Return the [x, y] coordinate for the center point of the cell that contains the specified text.  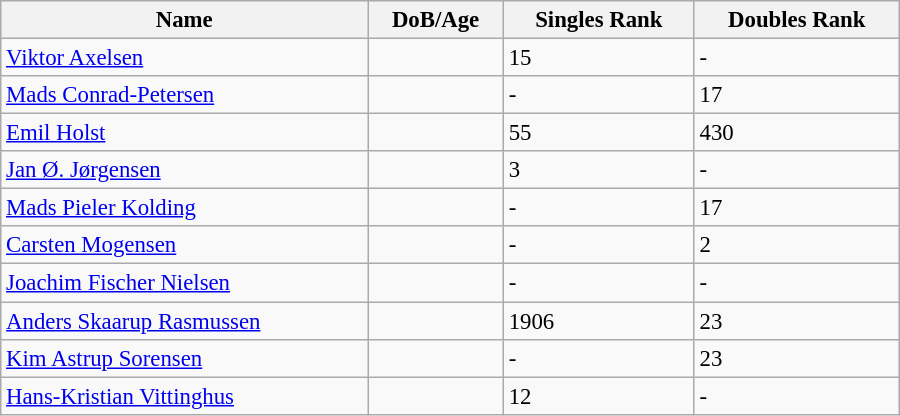
12 [598, 396]
Emil Holst [184, 133]
Singles Rank [598, 20]
Anders Skaarup Rasmussen [184, 321]
DoB/Age [436, 20]
Viktor Axelsen [184, 58]
15 [598, 58]
Kim Astrup Sorensen [184, 358]
Mads Pieler Kolding [184, 208]
3 [598, 170]
2 [796, 245]
55 [598, 133]
1906 [598, 321]
Carsten Mogensen [184, 245]
Jan Ø. Jørgensen [184, 170]
Mads Conrad-Petersen [184, 95]
Joachim Fischer Nielsen [184, 283]
430 [796, 133]
Doubles Rank [796, 20]
Hans-Kristian Vittinghus [184, 396]
Name [184, 20]
